Provide the [X, Y] coordinate of the cell's center where the given text is located.  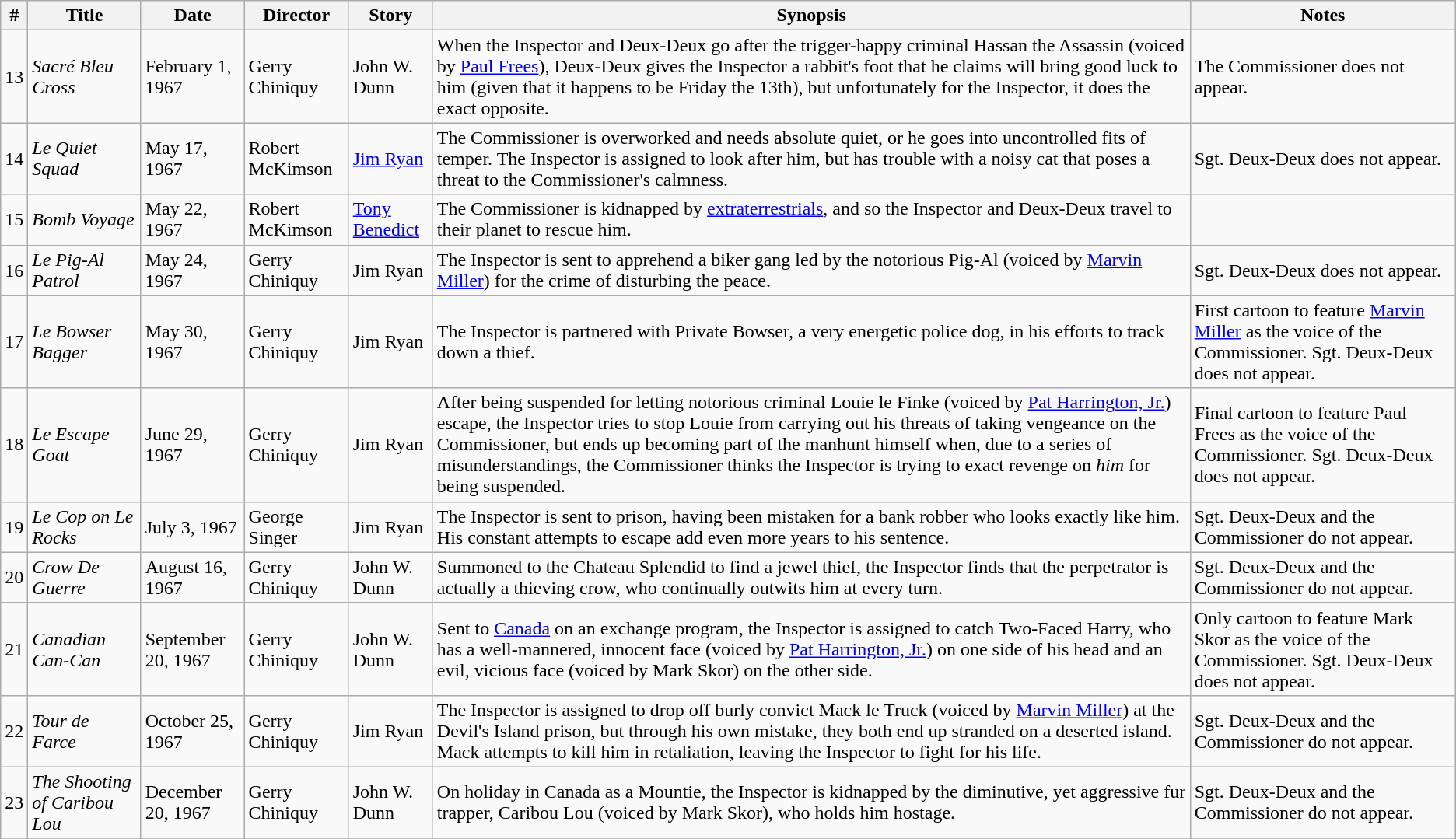
Only cartoon to feature Mark Skor as the voice of the Commissioner. Sgt. Deux-Deux does not appear. [1322, 648]
Le Pig-Al Patrol [84, 271]
Date [193, 16]
20 [14, 577]
Director [296, 16]
December 20, 1967 [193, 802]
Tour de Farce [84, 731]
Crow De Guerre [84, 577]
Bomb Voyage [84, 219]
February 1, 1967 [193, 76]
Title [84, 16]
July 3, 1967 [193, 527]
23 [14, 802]
The Inspector is partnered with Private Bowser, a very energetic police dog, in his efforts to track down a thief. [811, 342]
The Shooting of Caribou Lou [84, 802]
14 [14, 159]
Le Bowser Bagger [84, 342]
May 22, 1967 [193, 219]
16 [14, 271]
19 [14, 527]
The Commissioner does not appear. [1322, 76]
May 24, 1967 [193, 271]
George Singer [296, 527]
May 17, 1967 [193, 159]
May 30, 1967 [193, 342]
Le Cop on Le Rocks [84, 527]
21 [14, 648]
Le Escape Goat [84, 445]
17 [14, 342]
June 29, 1967 [193, 445]
Synopsis [811, 16]
The Inspector is sent to apprehend a biker gang led by the notorious Pig-Al (voiced by Marvin Miller) for the crime of disturbing the peace. [811, 271]
September 20, 1967 [193, 648]
Notes [1322, 16]
Final cartoon to feature Paul Frees as the voice of the Commissioner. Sgt. Deux-Deux does not appear. [1322, 445]
Tony Benedict [390, 219]
Le Quiet Squad [84, 159]
18 [14, 445]
15 [14, 219]
22 [14, 731]
August 16, 1967 [193, 577]
October 25, 1967 [193, 731]
Sacré Bleu Cross [84, 76]
The Commissioner is kidnapped by extraterrestrials, and so the Inspector and Deux-Deux travel to their planet to rescue him. [811, 219]
# [14, 16]
First cartoon to feature Marvin Miller as the voice of the Commissioner. Sgt. Deux-Deux does not appear. [1322, 342]
13 [14, 76]
Story [390, 16]
Canadian Can-Can [84, 648]
